Scan for the cell matching the given text and deliver its (X, Y) coordinate at center. 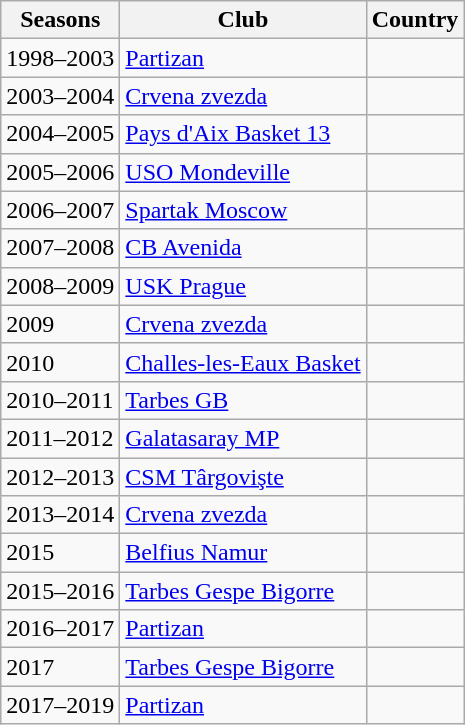
2017–2019 (60, 705)
Challes-les-Eaux Basket (243, 362)
Club (243, 20)
CSM Târgovişte (243, 477)
2011–2012 (60, 438)
2017 (60, 667)
2015 (60, 553)
USK Prague (243, 286)
2003–2004 (60, 96)
Spartak Moscow (243, 210)
2006–2007 (60, 210)
2016–2017 (60, 629)
2010–2011 (60, 400)
2013–2014 (60, 515)
2007–2008 (60, 248)
2009 (60, 324)
USO Mondeville (243, 172)
2008–2009 (60, 286)
2012–2013 (60, 477)
2004–2005 (60, 134)
Country (415, 20)
CB Avenida (243, 248)
Tarbes GB (243, 400)
2005–2006 (60, 172)
Seasons (60, 20)
Galatasaray MP (243, 438)
2015–2016 (60, 591)
2010 (60, 362)
1998–2003 (60, 58)
Pays d'Aix Basket 13 (243, 134)
Belfius Namur (243, 553)
